Capture the cell that displays the provided text and extract its [x, y] central coordinate. 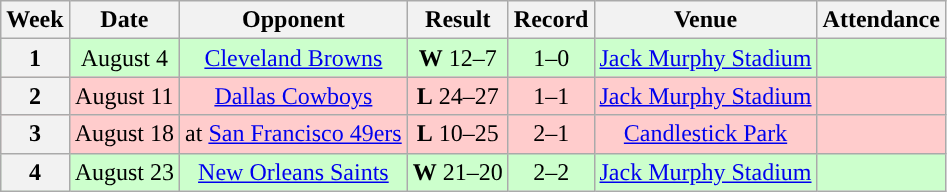
2–2 [551, 172]
August 18 [124, 134]
L 24–27 [458, 96]
Record [551, 20]
Opponent [294, 20]
W 21–20 [458, 172]
August 4 [124, 58]
Candlestick Park [706, 134]
Attendance [881, 20]
1–1 [551, 96]
Dallas Cowboys [294, 96]
August 11 [124, 96]
4 [35, 172]
August 23 [124, 172]
Cleveland Browns [294, 58]
Week [35, 20]
at San Francisco 49ers [294, 134]
1–0 [551, 58]
Date [124, 20]
W 12–7 [458, 58]
2 [35, 96]
1 [35, 58]
Venue [706, 20]
3 [35, 134]
L 10–25 [458, 134]
New Orleans Saints [294, 172]
Result [458, 20]
2–1 [551, 134]
